Return [X, Y] of the center of cell containing provided text 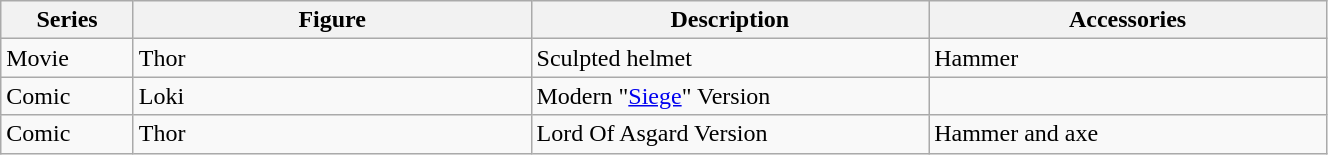
Description [730, 20]
Sculpted helmet [730, 58]
Hammer [1128, 58]
Modern "Siege" Version [730, 96]
Figure [332, 20]
Movie [68, 58]
Lord Of Asgard Version [730, 134]
Loki [332, 96]
Hammer and axe [1128, 134]
Accessories [1128, 20]
Series [68, 20]
